Search for the cell housing the specified text and yield its [X, Y] center coordinate. 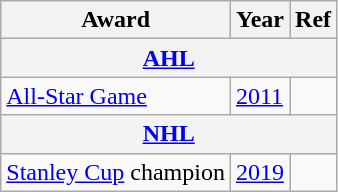
2019 [260, 172]
Award [116, 20]
Stanley Cup champion [116, 172]
2011 [260, 96]
NHL [169, 134]
AHL [169, 58]
Year [260, 20]
Ref [314, 20]
All-Star Game [116, 96]
